From the cell containing the given text, extract its center point as (X, Y) coordinate. 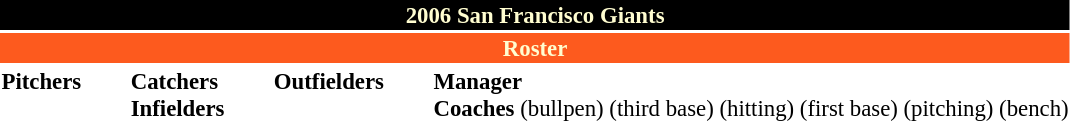
Roster (535, 48)
2006 San Francisco Giants (535, 15)
